From the cell containing the given text, extract its center point as (X, Y) coordinate. 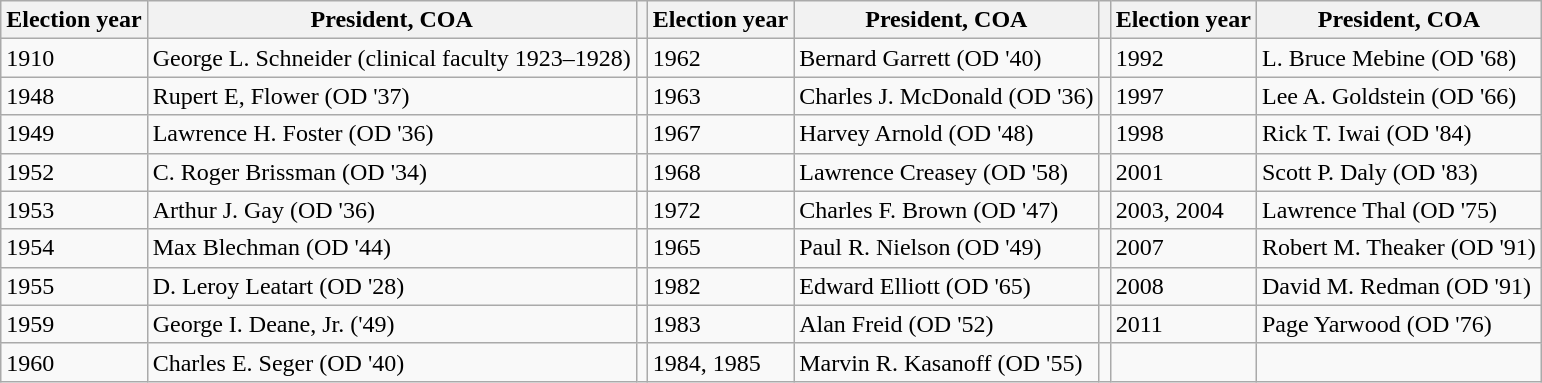
David M. Redman (OD '91) (1398, 286)
1959 (74, 324)
Edward Elliott (OD '65) (946, 286)
D. Leroy Leatart (OD '28) (392, 286)
Alan Freid (OD '52) (946, 324)
Charles J. McDonald (OD '36) (946, 96)
Charles F. Brown (OD '47) (946, 210)
Bernard Garrett (OD '40) (946, 58)
Lawrence Creasey (OD '58) (946, 172)
Marvin R. Kasanoff (OD '55) (946, 362)
Lee A. Goldstein (OD '66) (1398, 96)
George I. Deane, Jr. ('49) (392, 324)
1965 (720, 248)
C. Roger Brissman (OD '34) (392, 172)
George L. Schneider (clinical faculty 1923–1928) (392, 58)
1955 (74, 286)
Rick T. Iwai (OD '84) (1398, 134)
1954 (74, 248)
Harvey Arnold (OD '48) (946, 134)
1982 (720, 286)
Charles E. Seger (OD '40) (392, 362)
1992 (1183, 58)
1972 (720, 210)
Arthur J. Gay (OD '36) (392, 210)
1983 (720, 324)
1962 (720, 58)
2001 (1183, 172)
2003, 2004 (1183, 210)
1953 (74, 210)
2008 (1183, 286)
Scott P. Daly (OD '83) (1398, 172)
1963 (720, 96)
Page Yarwood (OD '76) (1398, 324)
1910 (74, 58)
Lawrence Thal (OD '75) (1398, 210)
1968 (720, 172)
1984, 1985 (720, 362)
Lawrence H. Foster (OD '36) (392, 134)
1949 (74, 134)
L. Bruce Mebine (OD '68) (1398, 58)
2007 (1183, 248)
Rupert E, Flower (OD '37) (392, 96)
1997 (1183, 96)
Max Blechman (OD '44) (392, 248)
1967 (720, 134)
Robert M. Theaker (OD '91) (1398, 248)
2011 (1183, 324)
1998 (1183, 134)
1952 (74, 172)
1960 (74, 362)
1948 (74, 96)
Paul R. Nielson (OD '49) (946, 248)
